Provide the (x, y) coordinate of the cell's center where the given text is located.  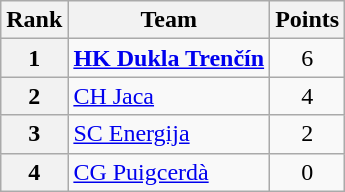
CG Puigcerdà (169, 172)
Rank (34, 20)
1 (34, 58)
3 (34, 134)
CH Jaca (169, 96)
SC Energija (169, 134)
HK Dukla Trenčín (169, 58)
Team (169, 20)
0 (308, 172)
6 (308, 58)
Points (308, 20)
